Return the [X, Y] coordinate for the center point of the cell that contains the specified text.  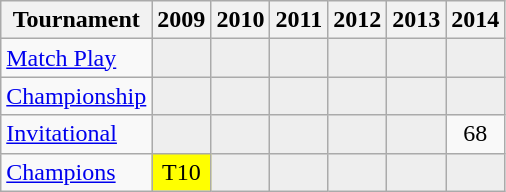
Invitational [76, 134]
2009 [182, 20]
2010 [240, 20]
Champions [76, 172]
2012 [358, 20]
2011 [299, 20]
Match Play [76, 58]
2014 [476, 20]
2013 [416, 20]
Tournament [76, 20]
T10 [182, 172]
Championship [76, 96]
68 [476, 134]
